Provide the [X, Y] coordinate of the cell's center where the given text is located.  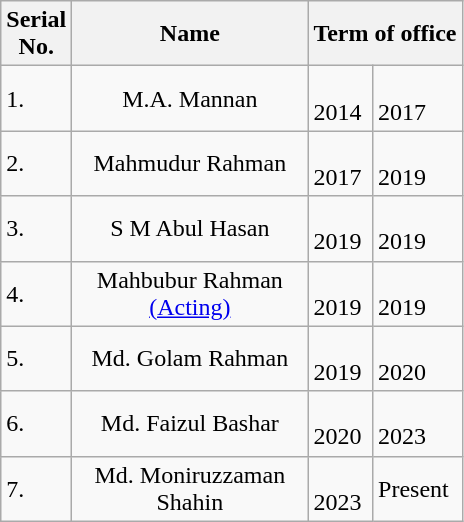
Md. Golam Rahman [190, 358]
2. [36, 164]
3. [36, 228]
2014 [340, 98]
Mahmudur Rahman [190, 164]
Mahbubur Rahman (Acting) [190, 294]
M.A. Mannan [190, 98]
5. [36, 358]
Serial No. [36, 34]
Md. Faizul Bashar [190, 424]
7. [36, 488]
4. [36, 294]
1. [36, 98]
S M Abul Hasan [190, 228]
6. [36, 424]
Name [190, 34]
Term of office [385, 34]
Present [418, 488]
Md. Moniruzzaman Shahin [190, 488]
